Output the [x, y] coordinate of the center of the cell containing the given text.  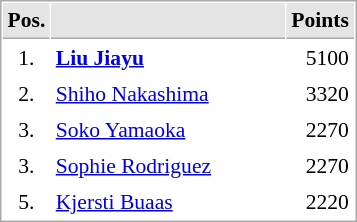
Sophie Rodriguez [168, 165]
Kjersti Buaas [168, 201]
Pos. [26, 21]
2. [26, 93]
Liu Jiayu [168, 57]
3320 [320, 93]
5100 [320, 57]
Points [320, 21]
1. [26, 57]
5. [26, 201]
2220 [320, 201]
Soko Yamaoka [168, 129]
Shiho Nakashima [168, 93]
